Search for the cell housing the specified text and yield its (X, Y) center coordinate. 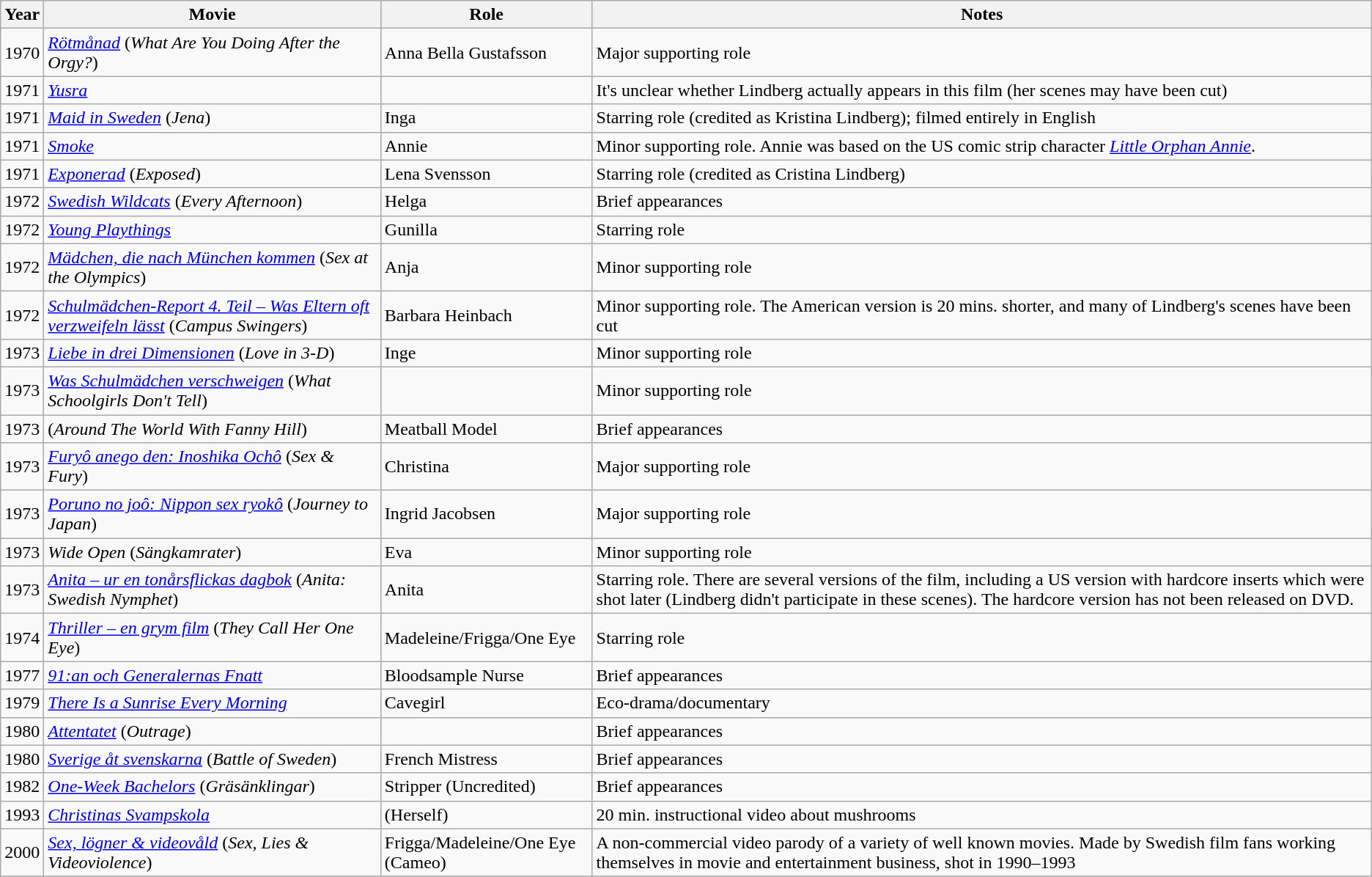
Anna Bella Gustafsson (487, 53)
It's unclear whether Lindberg actually appears in this film (her scenes may have been cut) (982, 90)
Annie (487, 146)
Eco-drama/documentary (982, 703)
Movie (213, 15)
Barbara Heinbach (487, 315)
Year (22, 15)
Anita – ur en tonårsflickas dagbok (Anita: Swedish Nymphet) (213, 590)
Minor supporting role. The American version is 20 mins. shorter, and many of Lindberg's scenes have been cut (982, 315)
Notes (982, 15)
(Herself) (487, 815)
Inge (487, 353)
Ingrid Jacobsen (487, 515)
Role (487, 15)
Stripper (Uncredited) (487, 787)
Yusra (213, 90)
Christinas Svampskola (213, 815)
Was Schulmädchen verschweigen (What Schoolgirls Don't Tell) (213, 390)
One-Week Bachelors (Gräsänklingar) (213, 787)
Schulmädchen-Report 4. Teil – Was Eltern oft verzweifeln lässt (Campus Swingers) (213, 315)
Helga (487, 202)
1993 (22, 815)
Swedish Wildcats (Every Afternoon) (213, 202)
Wide Open (Sängkamrater) (213, 552)
Starring role (credited as Cristina Lindberg) (982, 174)
Smoke (213, 146)
Madeleine/Frigga/One Eye (487, 638)
Exponerad (Exposed) (213, 174)
Furyô anego den: Inoshika Ochô (Sex & Fury) (213, 466)
2000 (22, 852)
Sex, lögner & videovåld (Sex, Lies & Videoviolence) (213, 852)
1979 (22, 703)
Gunilla (487, 230)
(Around The World With Fanny Hill) (213, 429)
91:an och Generalernas Fnatt (213, 675)
1982 (22, 787)
Eva (487, 552)
Inga (487, 118)
1970 (22, 53)
Cavegirl (487, 703)
Young Playthings (213, 230)
Christina (487, 466)
Anja (487, 267)
Minor supporting role. Annie was based on the US comic strip character Little Orphan Annie. (982, 146)
Rötmånad (What Are You Doing After the Orgy?) (213, 53)
Starring role (credited as Kristina Lindberg); filmed entirely in English (982, 118)
There Is a Sunrise Every Morning (213, 703)
Thriller – en grym film (They Call Her One Eye) (213, 638)
French Mistress (487, 759)
Meatball Model (487, 429)
1974 (22, 638)
Lena Svensson (487, 174)
Frigga/Madeleine/One Eye (Cameo) (487, 852)
Sverige åt svenskarna (Battle of Sweden) (213, 759)
Poruno no joô: Nippon sex ryokô (Journey to Japan) (213, 515)
Mädchen, die nach München kommen (Sex at the Olympics) (213, 267)
20 min. instructional video about mushrooms (982, 815)
Attentatet (Outrage) (213, 731)
Maid in Sweden (Jena) (213, 118)
Anita (487, 590)
Bloodsample Nurse (487, 675)
Liebe in drei Dimensionen (Love in 3-D) (213, 353)
1977 (22, 675)
